Pinpoint the cell where the given text exists, returning its [X, Y] midpoint coordinate. 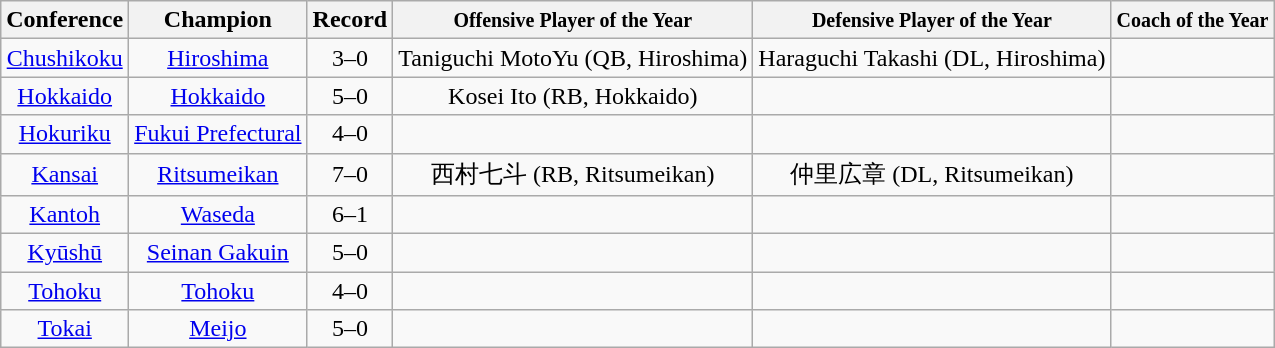
3–0 [350, 58]
Champion [218, 20]
6–1 [350, 215]
Hiroshima [218, 58]
Fukui Prefectural [218, 134]
Kyūshū [65, 253]
7–0 [350, 174]
Haraguchi Takashi (DL, Hiroshima) [932, 58]
Record [350, 20]
Kantoh [65, 215]
Tokai [65, 329]
Chushikoku [65, 58]
Hokuriku [65, 134]
Waseda [218, 215]
Seinan Gakuin [218, 253]
Offensive Player of the Year [573, 20]
Conference [65, 20]
仲里広章 (DL, Ritsumeikan) [932, 174]
Coach of the Year [1192, 20]
Ritsumeikan [218, 174]
Taniguchi MotoYu (QB, Hiroshima) [573, 58]
Defensive Player of the Year [932, 20]
Kosei Ito (RB, Hokkaido) [573, 96]
Meijo [218, 329]
Kansai [65, 174]
西村七斗 (RB, Ritsumeikan) [573, 174]
